Identify which cell holds the provided text, then report its (X, Y) central coordinate. 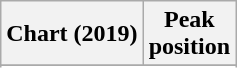
Chart (2019) (72, 34)
Peakposition (189, 34)
